Locate the cell with the specified text and output its [x, y] center coordinate. 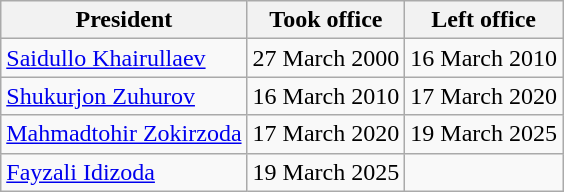
Left office [484, 20]
Fayzali Idizoda [124, 172]
Took office [326, 20]
27 March 2000 [326, 58]
Mahmadtohir Zokirzoda [124, 134]
Shukurjon Zuhurov [124, 96]
President [124, 20]
Saidullo Khairullaev [124, 58]
